Pinpoint the cell where the given text exists, returning its [x, y] midpoint coordinate. 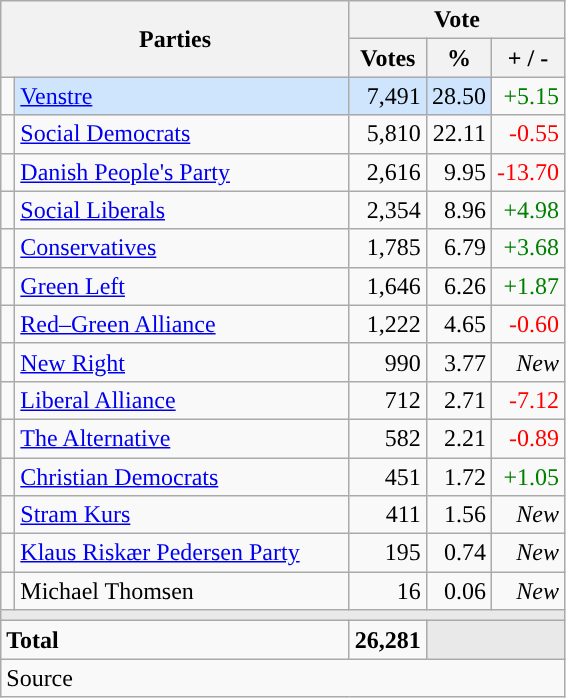
451 [388, 477]
+1.05 [528, 477]
195 [388, 553]
22.11 [458, 134]
Liberal Alliance [182, 400]
+ / - [528, 58]
Red–Green Alliance [182, 324]
Conservatives [182, 248]
6.79 [458, 248]
+4.98 [528, 210]
2.71 [458, 400]
1,222 [388, 324]
26,281 [388, 640]
411 [388, 515]
New Right [182, 362]
The Alternative [182, 438]
-0.55 [528, 134]
6.26 [458, 286]
0.06 [458, 591]
Stram Kurs [182, 515]
-0.60 [528, 324]
28.50 [458, 96]
-13.70 [528, 172]
-7.12 [528, 400]
Christian Democrats [182, 477]
-0.89 [528, 438]
% [458, 58]
1.56 [458, 515]
4.65 [458, 324]
1,646 [388, 286]
+3.68 [528, 248]
1,785 [388, 248]
5,810 [388, 134]
8.96 [458, 210]
2,354 [388, 210]
Venstre [182, 96]
2.21 [458, 438]
Social Liberals [182, 210]
Danish People's Party [182, 172]
0.74 [458, 553]
9.95 [458, 172]
+1.87 [528, 286]
Michael Thomsen [182, 591]
Total [176, 640]
16 [388, 591]
Klaus Riskær Pedersen Party [182, 553]
Vote [456, 20]
+5.15 [528, 96]
3.77 [458, 362]
582 [388, 438]
Social Democrats [182, 134]
Green Left [182, 286]
Parties [176, 39]
712 [388, 400]
7,491 [388, 96]
990 [388, 362]
2,616 [388, 172]
Source [283, 678]
1.72 [458, 477]
Votes [388, 58]
